Provide the [X, Y] coordinate of the cell's center where the given text is located.  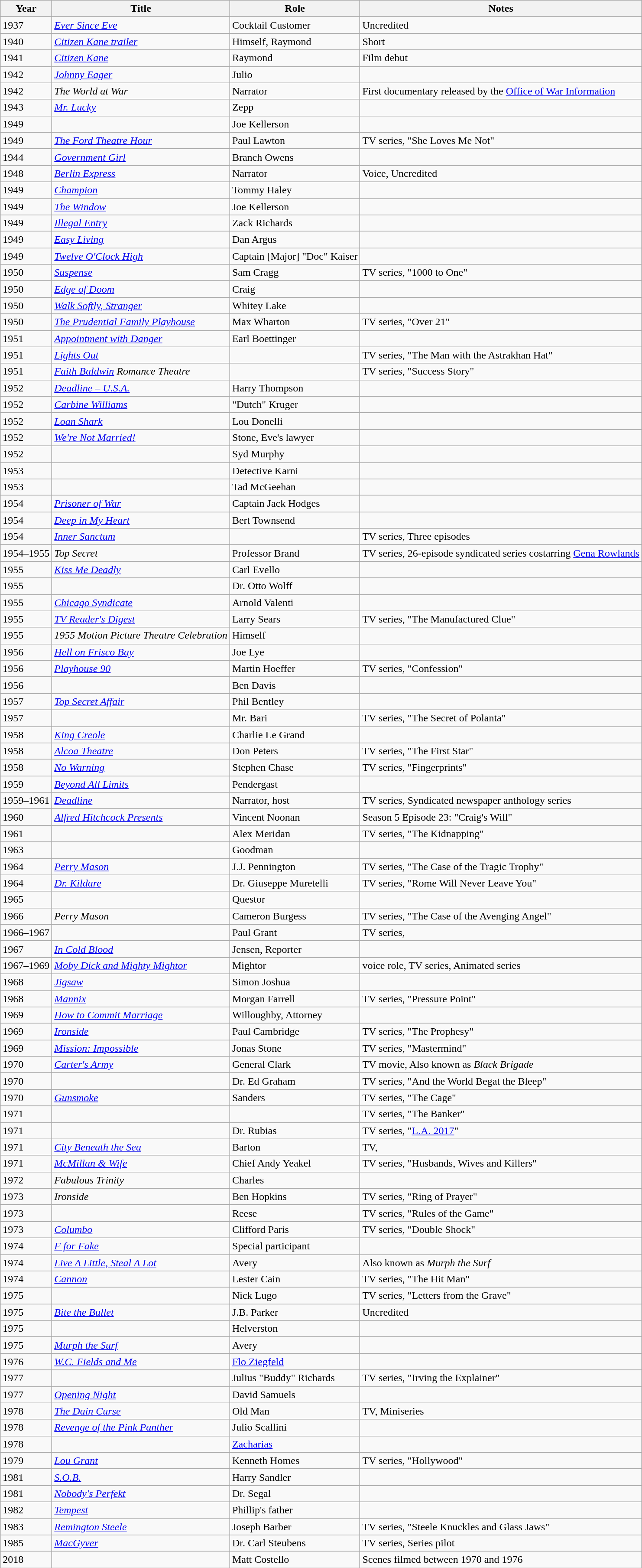
Paul Cambridge [295, 1032]
TV series, "The Kidnapping" [501, 834]
Julio Scallini [295, 1428]
Cannon [141, 1279]
Also known as Murph the Surf [501, 1263]
1976 [26, 1362]
Harry Thompson [295, 388]
Deadline [141, 801]
Fabulous Trinity [141, 1180]
Phil Bentley [295, 701]
TV series, [501, 932]
Mr. Lucky [141, 108]
TV series, "Over 21" [501, 322]
Citizen Kane [141, 58]
Nobody's Perfekt [141, 1493]
Government Girl [141, 157]
Title [141, 9]
Martin Hoeffer [295, 668]
Ben Davis [295, 685]
1954–1955 [26, 553]
Chicago Syndicate [141, 603]
Bite the Bullet [141, 1312]
Voice, Uncredited [501, 173]
1966–1967 [26, 932]
Alcoa Theatre [141, 751]
Loan Shark [141, 421]
1944 [26, 157]
Dr. Giuseppe Muretelli [295, 883]
1943 [26, 108]
MacGyver [141, 1543]
Captain [Major] "Doc" Kaiser [295, 256]
TV series, "Husbands, Wives and Killers" [501, 1164]
TV series, Series pilot [501, 1543]
Inner Sanctum [141, 537]
1941 [26, 58]
Edge of Doom [141, 289]
Vincent Noonan [295, 817]
Julio [295, 75]
TV series, "The Man with the Astrakhan Hat" [501, 355]
Sam Cragg [295, 273]
Matt Costello [295, 1560]
TV series, "Double Shock" [501, 1229]
Notes [501, 9]
TV series, "Letters from the Grave" [501, 1296]
Raymond [295, 58]
2018 [26, 1560]
Scenes filmed between 1970 and 1976 [501, 1560]
Dr. Otto Wolff [295, 586]
Illegal Entry [141, 223]
TV, [501, 1147]
Prisoner of War [141, 504]
Lou Grant [141, 1460]
Lights Out [141, 355]
City Beneath the Sea [141, 1147]
TV series, "1000 to One" [501, 273]
Lou Donelli [295, 421]
Short [501, 42]
Chief Andy Yeakel [295, 1164]
Earl Boettinger [295, 339]
Walk Softly, Stranger [141, 306]
Faith Baldwin Romance Theatre [141, 372]
TV series, "Success Story" [501, 372]
Columbo [141, 1229]
Jonas Stone [295, 1048]
Dr. Rubias [295, 1131]
Syd Murphy [295, 454]
Dr. Kildare [141, 883]
Morgan Farrell [295, 998]
TV series, "L.A. 2017" [501, 1131]
Himself, Raymond [295, 42]
King Creole [141, 735]
David Samuels [295, 1395]
Citizen Kane trailer [141, 42]
1967 [26, 949]
TV series, "The Manufactured Clue" [501, 619]
TV series, "The Secret of Polanta" [501, 718]
First documentary released by the Office of War Information [501, 91]
Zepp [295, 108]
1972 [26, 1180]
Clifford Paris [295, 1229]
Max Wharton [295, 322]
TV series, "Pressure Point" [501, 998]
Cocktail Customer [295, 25]
Charles [295, 1180]
Zacharias [295, 1444]
Remington Steele [141, 1526]
Tommy Haley [295, 190]
TV series, "Irving the Explainer" [501, 1378]
TV series, Syndicated newspaper anthology series [501, 801]
Phillip's father [295, 1510]
Deadline – U.S.A. [141, 388]
Appointment with Danger [141, 339]
Role [295, 9]
Gunsmoke [141, 1098]
Moby Dick and Mighty Mightor [141, 965]
Questor [295, 900]
Beyond All Limits [141, 784]
TV series, "And the World Begat the Bleep" [501, 1081]
Julius "Buddy" Richards [295, 1378]
TV series, "The Cage" [501, 1098]
1959–1961 [26, 801]
1955 Motion Picture Theatre Celebration [141, 636]
1940 [26, 42]
Mannix [141, 998]
1965 [26, 900]
TV series, "She Loves Me Not" [501, 140]
Sanders [295, 1098]
Alex Meridan [295, 834]
1982 [26, 1510]
Deep in My Heart [141, 520]
1937 [26, 25]
Goodman [295, 850]
1961 [26, 834]
1967–1969 [26, 965]
General Clark [295, 1065]
Bert Townsend [295, 520]
J.J. Pennington [295, 867]
Stone, Eve's lawyer [295, 437]
Dr. Carl Steubens [295, 1543]
How to Commit Marriage [141, 1015]
Nick Lugo [295, 1296]
Arnold Valenti [295, 603]
Joe Lye [295, 652]
The World at War [141, 91]
Pendergast [295, 784]
Champion [141, 190]
Opening Night [141, 1395]
W.C. Fields and Me [141, 1362]
Hell on Frisco Bay [141, 652]
TV movie, Also known as Black Brigade [501, 1065]
The Prudential Family Playhouse [141, 322]
Top Secret Affair [141, 701]
Jensen, Reporter [295, 949]
Suspense [141, 273]
The Ford Theatre Hour [141, 140]
Kenneth Homes [295, 1460]
Jigsaw [141, 982]
Easy Living [141, 240]
Professor Brand [295, 553]
Detective Karni [295, 470]
TV, Miniseries [501, 1411]
Season 5 Episode 23: "Craig's Will" [501, 817]
TV Reader's Digest [141, 619]
Don Peters [295, 751]
1960 [26, 817]
Whitey Lake [295, 306]
Joseph Barber [295, 1526]
TV series, 26-episode syndicated series costarring Gena Rowlands [501, 553]
J.B. Parker [295, 1312]
Old Man [295, 1411]
Ever Since Eve [141, 25]
TV series, "Fingerprints" [501, 768]
TV series, "Rules of the Game" [501, 1213]
Dr. Segal [295, 1493]
Cameron Burgess [295, 916]
Branch Owens [295, 157]
1948 [26, 173]
TV series, "The Prophesy" [501, 1032]
Tempest [141, 1510]
"Dutch" Kruger [295, 404]
Alfred Hitchcock Presents [141, 817]
1959 [26, 784]
Dan Argus [295, 240]
Simon Joshua [295, 982]
TV series, "Rome Will Never Leave You" [501, 883]
Paul Lawton [295, 140]
Dr. Ed Graham [295, 1081]
Kiss Me Deadly [141, 570]
Film debut [501, 58]
TV series, "Ring of Prayer" [501, 1196]
Carl Evello [295, 570]
Top Secret [141, 553]
S.O.B. [141, 1477]
Murph the Surf [141, 1345]
The Window [141, 207]
Reese [295, 1213]
1985 [26, 1543]
Narrator, host [295, 801]
TV series, "The Hit Man" [501, 1279]
Willoughby, Attorney [295, 1015]
Helverston [295, 1329]
TV series, Three episodes [501, 537]
voice role, TV series, Animated series [501, 965]
TV series, "Confession" [501, 668]
Harry Sandler [295, 1477]
Stephen Chase [295, 768]
Twelve O'Clock High [141, 256]
Live A Little, Steal A Lot [141, 1263]
Charlie Le Grand [295, 735]
Himself [295, 636]
Ben Hopkins [295, 1196]
TV series, "The Case of the Avenging Angel" [501, 916]
Mightor [295, 965]
Revenge of the Pink Panther [141, 1428]
TV series, "The Case of the Tragic Trophy" [501, 867]
1983 [26, 1526]
Carbine Williams [141, 404]
Larry Sears [295, 619]
TV series, "Hollywood" [501, 1460]
Lester Cain [295, 1279]
TV series, "The First Star" [501, 751]
Captain Jack Hodges [295, 504]
Mr. Bari [295, 718]
Year [26, 9]
1963 [26, 850]
TV series, "Mastermind" [501, 1048]
1979 [26, 1460]
Playhouse 90 [141, 668]
1966 [26, 916]
The Dain Curse [141, 1411]
Mission: Impossible [141, 1048]
McMillan & Wife [141, 1164]
Berlin Express [141, 173]
Craig [295, 289]
Paul Grant [295, 932]
TV series, "Steele Knuckles and Glass Jaws" [501, 1526]
TV series, "The Banker" [501, 1114]
Zack Richards [295, 223]
In Cold Blood [141, 949]
Johnny Eager [141, 75]
F for Fake [141, 1246]
Flo Ziegfeld [295, 1362]
Tad McGeehan [295, 487]
No Warning [141, 768]
Carter's Army [141, 1065]
We're Not Married! [141, 437]
Barton [295, 1147]
Special participant [295, 1246]
